Provide the [X, Y] coordinate of the cell's center where the given text is located.  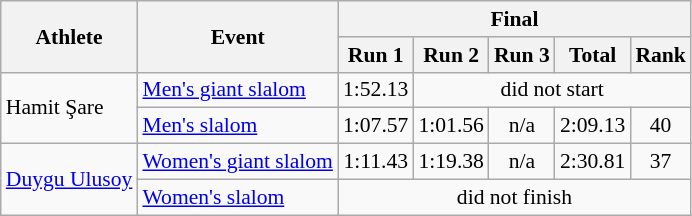
Men's giant slalom [238, 90]
Run 3 [522, 55]
Event [238, 36]
2:09.13 [592, 126]
did not start [552, 90]
1:11.43 [376, 162]
did not finish [514, 197]
Rank [660, 55]
Duygu Ulusoy [70, 180]
1:07.57 [376, 126]
Final [514, 19]
Women's giant slalom [238, 162]
Men's slalom [238, 126]
Run 1 [376, 55]
Athlete [70, 36]
1:19.38 [450, 162]
1:52.13 [376, 90]
Women's slalom [238, 197]
Run 2 [450, 55]
Hamit Şare [70, 108]
2:30.81 [592, 162]
40 [660, 126]
Total [592, 55]
37 [660, 162]
1:01.56 [450, 126]
